Extract the (x, y) coordinate from the center of the cell holding the provided text.  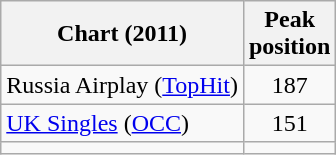
Peakposition (289, 34)
151 (289, 123)
187 (289, 85)
UK Singles (OCC) (122, 123)
Russia Airplay (TopHit) (122, 85)
Chart (2011) (122, 34)
